Detect which cell encompasses the target text, then output its (x, y) center coordinate. 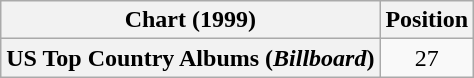
27 (427, 58)
Position (427, 20)
Chart (1999) (190, 20)
US Top Country Albums (Billboard) (190, 58)
